Return [X, Y] of the center of cell containing provided text 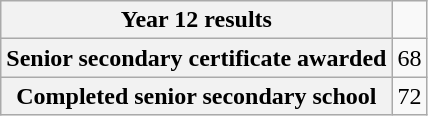
Completed senior secondary school [196, 96]
Year 12 results [196, 20]
Senior secondary certificate awarded [196, 58]
72 [410, 96]
68 [410, 58]
